Detect which cell encompasses the target text, then output its [x, y] center coordinate. 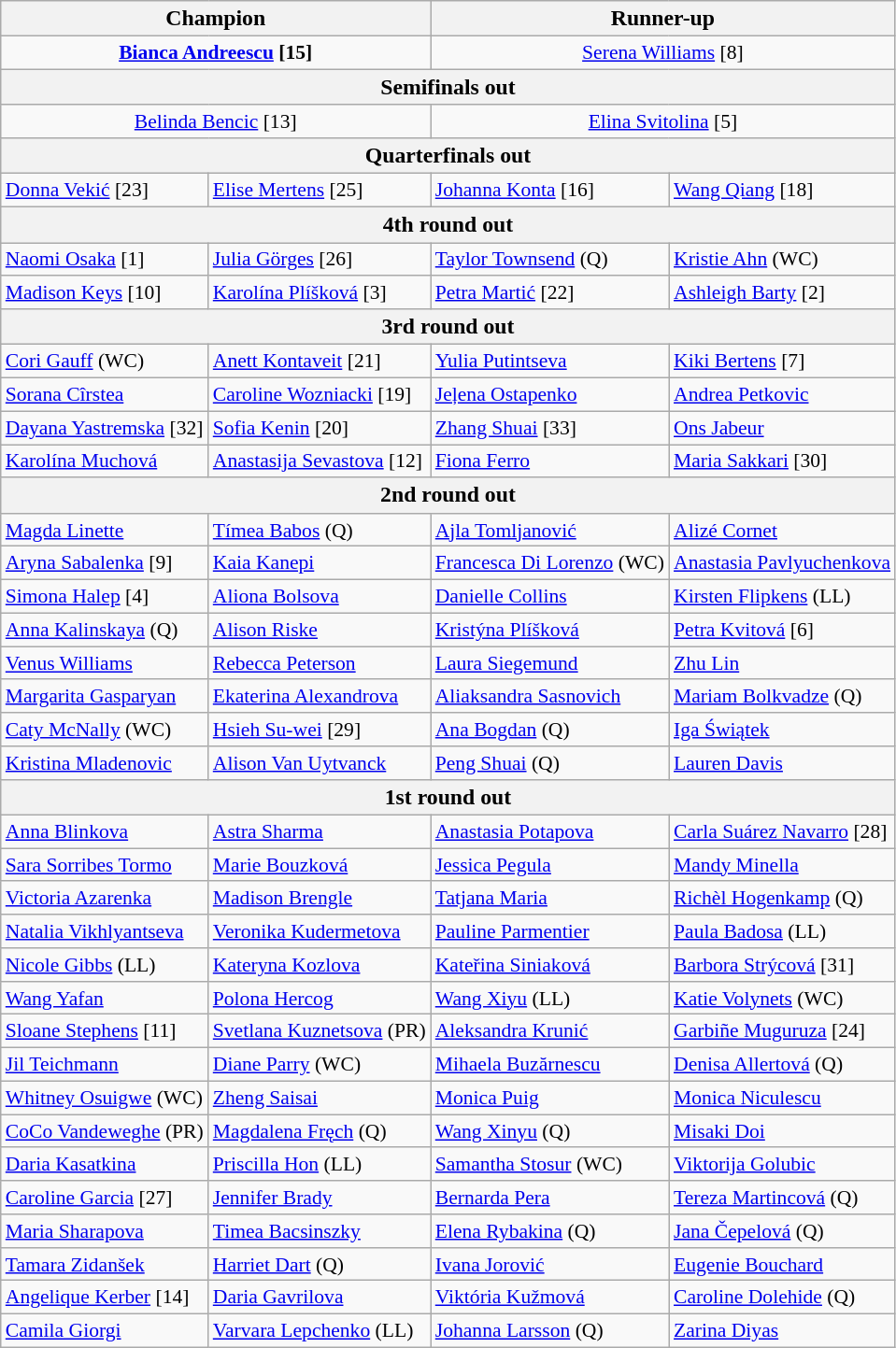
Julia Görges [26] [320, 260]
Ons Jabeur [782, 428]
Maria Sharapova [105, 1231]
Andrea Petkovic [782, 395]
Petra Kvitová [6] [782, 630]
Kristýna Plíšková [549, 630]
Paula Badosa (LL) [782, 931]
Alison Van Uytvanck [320, 763]
Daria Gavrilova [320, 1298]
Maria Sakkari [30] [782, 461]
Madison Keys [10] [105, 293]
Viktória Kužmová [549, 1298]
Quarterfinals out [448, 156]
Barbora Strýcová [31] [782, 965]
Wang Qiang [18] [782, 191]
Simona Halep [4] [105, 597]
3rd round out [448, 327]
1st round out [448, 798]
Magda Linette [105, 531]
Cori Gauff (WC) [105, 362]
Viktorija Golubic [782, 1165]
Jeļena Ostapenko [549, 395]
Camila Giorgi [105, 1331]
Semifinals out [448, 88]
Elise Mertens [25] [320, 191]
CoCo Vandeweghe (PR) [105, 1131]
Karolína Muchová [105, 461]
Mandy Minella [782, 865]
Jana Čepelová (Q) [782, 1231]
Yulia Putintseva [549, 362]
Anastasija Sevastova [12] [320, 461]
Sofia Kenin [20] [320, 428]
Tímea Babos (Q) [320, 531]
Svetlana Kuznetsova (PR) [320, 1031]
Donna Vekić [23] [105, 191]
Alizé Cornet [782, 531]
Naomi Osaka [1] [105, 260]
Zhu Lin [782, 663]
Anna Blinkova [105, 832]
Magdalena Fręch (Q) [320, 1131]
Caroline Wozniacki [19] [320, 395]
Kateryna Kozlova [320, 965]
Richèl Hogenkamp (Q) [782, 899]
Peng Shuai (Q) [549, 763]
Elena Rybakina (Q) [549, 1231]
Eugenie Bouchard [782, 1265]
2nd round out [448, 496]
Tereza Martincová (Q) [782, 1198]
Runner-up [663, 19]
Laura Siegemund [549, 663]
Caty McNally (WC) [105, 730]
Ajla Tomljanović [549, 531]
Aliona Bolsova [320, 597]
Alison Riske [320, 630]
Ekaterina Alexandrova [320, 697]
Fiona Ferro [549, 461]
Wang Xiyu (LL) [549, 999]
Wang Xinyu (Q) [549, 1131]
Kristina Mladenovic [105, 763]
Denisa Allertová (Q) [782, 1065]
Tamara Zidanšek [105, 1265]
Danielle Collins [549, 597]
Kateřina Siniaková [549, 965]
Kaia Kanepi [320, 563]
Tatjana Maria [549, 899]
Venus Williams [105, 663]
Johanna Konta [16] [549, 191]
Mihaela Buzărnescu [549, 1065]
Polona Hercog [320, 999]
Lauren Davis [782, 763]
Belinda Bencic [13] [216, 122]
Anna Kalinskaya (Q) [105, 630]
Zarina Diyas [782, 1331]
Priscilla Hon (LL) [320, 1165]
Hsieh Su-wei [29] [320, 730]
Misaki Doi [782, 1131]
Petra Martić [22] [549, 293]
Anett Kontaveit [21] [320, 362]
Varvara Lepchenko (LL) [320, 1331]
Katie Volynets (WC) [782, 999]
Jessica Pegula [549, 865]
Timea Bacsinszky [320, 1231]
Sloane Stephens [11] [105, 1031]
Elina Svitolina [5] [663, 122]
Sorana Cîrstea [105, 395]
Aryna Sabalenka [9] [105, 563]
Bianca Andreescu [15] [216, 53]
Anastasia Potapova [549, 832]
Mariam Bolkvadze (Q) [782, 697]
Champion [216, 19]
Margarita Gasparyan [105, 697]
Caroline Dolehide (Q) [782, 1298]
Bernarda Pera [549, 1198]
Angelique Kerber [14] [105, 1298]
Natalia Vikhlyantseva [105, 931]
Ivana Jorović [549, 1265]
Iga Świątek [782, 730]
Ana Bogdan (Q) [549, 730]
Johanna Larsson (Q) [549, 1331]
Monica Puig [549, 1099]
Zhang Shuai [33] [549, 428]
Astra Sharma [320, 832]
Caroline Garcia [27] [105, 1198]
Daria Kasatkina [105, 1165]
Kirsten Flipkens (LL) [782, 597]
Rebecca Peterson [320, 663]
Jil Teichmann [105, 1065]
Zheng Saisai [320, 1099]
Carla Suárez Navarro [28] [782, 832]
Aliaksandra Sasnovich [549, 697]
4th round out [448, 225]
Harriet Dart (Q) [320, 1265]
Victoria Azarenka [105, 899]
Diane Parry (WC) [320, 1065]
Aleksandra Krunić [549, 1031]
Ashleigh Barty [2] [782, 293]
Veronika Kudermetova [320, 931]
Serena Williams [8] [663, 53]
Garbiñe Muguruza [24] [782, 1031]
Dayana Yastremska [32] [105, 428]
Madison Brengle [320, 899]
Monica Niculescu [782, 1099]
Francesca Di Lorenzo (WC) [549, 563]
Anastasia Pavlyuchenkova [782, 563]
Nicole Gibbs (LL) [105, 965]
Pauline Parmentier [549, 931]
Samantha Stosur (WC) [549, 1165]
Karolína Plíšková [3] [320, 293]
Kiki Bertens [7] [782, 362]
Whitney Osuigwe (WC) [105, 1099]
Sara Sorribes Tormo [105, 865]
Kristie Ahn (WC) [782, 260]
Taylor Townsend (Q) [549, 260]
Jennifer Brady [320, 1198]
Wang Yafan [105, 999]
Marie Bouzková [320, 865]
